Return [X, Y] of the center of cell containing provided text 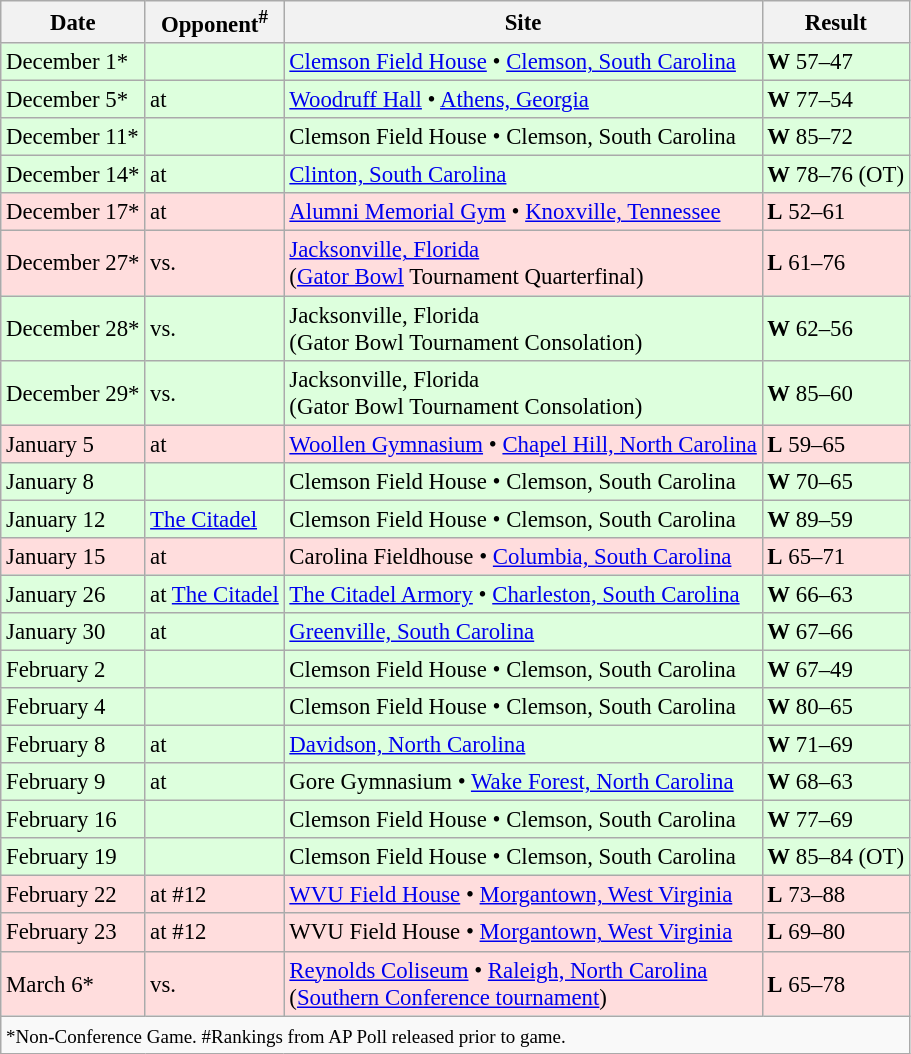
February 16 [73, 820]
W 85–60 [836, 392]
February 23 [73, 933]
December 27* [73, 264]
L 52–61 [836, 213]
L 59–65 [836, 444]
W 80–65 [836, 707]
Opponent# [214, 22]
W 57–47 [836, 62]
December 1* [73, 62]
W 77–54 [836, 100]
Gore Gymnasium • Wake Forest, North Carolina [523, 782]
W 68–63 [836, 782]
Result [836, 22]
January 26 [73, 594]
The Citadel Armory • Charleston, South Carolina [523, 594]
December 5* [73, 100]
February 4 [73, 707]
L 65–71 [836, 557]
December 28* [73, 328]
W 62–56 [836, 328]
W 89–59 [836, 519]
December 17* [73, 213]
Site [523, 22]
December 14* [73, 175]
at The Citadel [214, 594]
W 67–49 [836, 669]
W 71–69 [836, 745]
W 78–76 (OT) [836, 175]
January 12 [73, 519]
Greenville, South Carolina [523, 632]
Alumni Memorial Gym • Knoxville, Tennessee [523, 213]
Davidson, North Carolina [523, 745]
Date [73, 22]
February 8 [73, 745]
Jacksonville, Florida(Gator Bowl Tournament Quarterfinal) [523, 264]
February 19 [73, 857]
March 6* [73, 984]
February 2 [73, 669]
December 11* [73, 137]
W 77–69 [836, 820]
January 30 [73, 632]
W 70–65 [836, 481]
W 85–72 [836, 137]
L 61–76 [836, 264]
February 9 [73, 782]
*Non-Conference Game. #Rankings from AP Poll released prior to game. [456, 1035]
W 85–84 (OT) [836, 857]
L 69–80 [836, 933]
L 65–78 [836, 984]
Woollen Gymnasium • Chapel Hill, North Carolina [523, 444]
February 22 [73, 895]
Carolina Fieldhouse • Columbia, South Carolina [523, 557]
January 15 [73, 557]
January 8 [73, 481]
W 67–66 [836, 632]
Clinton, South Carolina [523, 175]
W 66–63 [836, 594]
Reynolds Coliseum • Raleigh, North Carolina(Southern Conference tournament) [523, 984]
January 5 [73, 444]
The Citadel [214, 519]
L 73–88 [836, 895]
December 29* [73, 392]
Woodruff Hall • Athens, Georgia [523, 100]
